Find where the given text appears and provide that cell's center as [X, Y] coordinate. 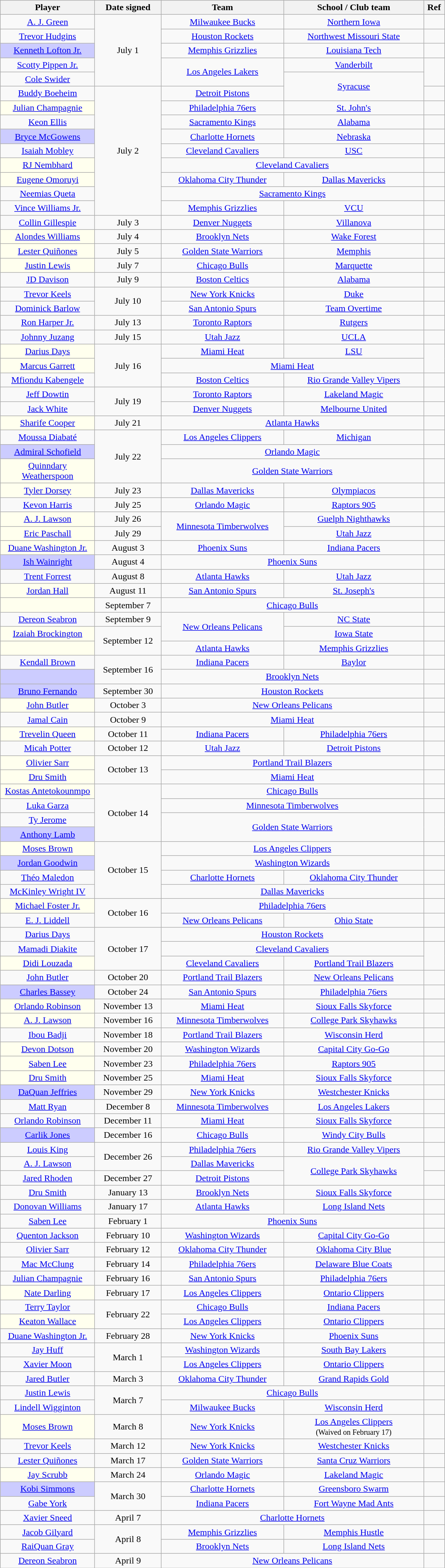
A. J. Green [47, 22]
March 24 [128, 1475]
Mfiondu Kabengele [47, 380]
Melbourne United [354, 408]
Michigan [354, 437]
March 17 [128, 1460]
July 5 [128, 251]
Neemias Queta [47, 194]
Jared Butler [47, 1379]
Carlik Jones [47, 1135]
E. J. Liddell [47, 920]
Alondes Williams [47, 237]
September 7 [128, 605]
August 3 [128, 548]
Ish Wainright [47, 562]
Grand Rapids Gold [354, 1379]
February 17 [128, 1292]
November 13 [128, 1006]
July 21 [128, 423]
Scotty Pippen Jr. [47, 65]
Jeff Dowtin [47, 394]
Sharife Cooper [47, 423]
November 25 [128, 1078]
July 19 [128, 401]
October 12 [128, 748]
Memphis Hustle [354, 1532]
Olympiacos [354, 490]
July 23 [128, 490]
Jordan Hall [47, 591]
Team [222, 8]
Rutgers [354, 323]
Trevor Hudgins [47, 36]
July 4 [128, 237]
Buddy Boeheim [47, 93]
March 7 [128, 1400]
November 23 [128, 1063]
November 29 [128, 1092]
UCLA [354, 337]
January 17 [128, 1207]
October 14 [128, 813]
February 12 [128, 1250]
Collin Gillespie [47, 222]
December 8 [128, 1106]
September 9 [128, 619]
Anthony Lamb [47, 834]
Quinndary Weatherspoon [47, 471]
Mac McClung [47, 1264]
Izaiah Brockington [47, 633]
JD Davison [47, 280]
Jordan Goodwin [47, 863]
Ohio State [354, 920]
July 15 [128, 337]
December 27 [128, 1178]
Ibou Badji [47, 1035]
Donovan Williams [47, 1207]
July 25 [128, 505]
Vanderbilt [354, 65]
Luka Garza [47, 805]
August 8 [128, 576]
July 16 [128, 365]
October 24 [128, 992]
Terry Taylor [47, 1307]
April 9 [128, 1560]
July 1 [128, 50]
November 18 [128, 1035]
August 11 [128, 591]
July 9 [128, 280]
Fort Wayne Mad Ants [354, 1503]
Keon Ellis [47, 122]
Kobi Simmons [47, 1489]
March 1 [128, 1357]
Trevelin Queen [47, 734]
February 14 [128, 1264]
Windy City Bulls [354, 1135]
April 8 [128, 1539]
Delaware Blue Coats [354, 1264]
July 26 [128, 519]
February 28 [128, 1336]
July 3 [128, 222]
Jacob Gilyard [47, 1532]
Keaton Wallace [47, 1321]
Tyler Dorsey [47, 490]
Kostas Antetokounmpo [47, 791]
NC State [354, 619]
Kendall Brown [47, 662]
February 22 [128, 1314]
Lindell Wigginton [47, 1407]
November 16 [128, 1020]
Marcus Garrett [47, 365]
Eugene Omoruyi [47, 180]
Charles Bassey [47, 992]
RaiQuan Gray [47, 1546]
RJ Nembhard [47, 165]
September 12 [128, 641]
October 11 [128, 734]
Michael Foster Jr. [47, 906]
Cole Swider [47, 79]
Ron Harper Jr. [47, 323]
Nate Darling [47, 1292]
Trent Forrest [47, 576]
Didi Louzada [47, 963]
Gabe York [47, 1503]
February 16 [128, 1278]
Team Overtime [354, 308]
Matt Ryan [47, 1106]
USC [354, 151]
St. Joseph's [354, 591]
Devon Dotson [47, 1049]
July 10 [128, 301]
Xavier Moon [47, 1364]
Memphis [354, 251]
Bruno Fernando [47, 691]
August 4 [128, 562]
October 13 [128, 770]
Kenneth Lofton Jr. [47, 50]
Los Angeles Clippers(Waived on February 17) [354, 1426]
March 3 [128, 1379]
February 1 [128, 1221]
Isaiah Mobley [47, 151]
St. John's [354, 108]
March 12 [128, 1446]
January 13 [128, 1192]
School / Club team [354, 8]
Northern Iowa [354, 22]
Jamal Cain [47, 720]
Date signed [128, 8]
Syracuse [354, 86]
Duke [354, 294]
October 20 [128, 977]
Mamadi Diakite [47, 949]
Théo Maledon [47, 877]
Quenton Jackson [47, 1235]
November 20 [128, 1049]
Wake Forest [354, 237]
Jack White [47, 408]
September 16 [128, 670]
Admiral Schofield [47, 452]
February 10 [128, 1235]
October 15 [128, 870]
Micah Potter [47, 748]
Bryce McGowens [47, 136]
July 29 [128, 533]
Iowa State [354, 633]
Xavier Sneed [47, 1518]
Ty Jerome [47, 820]
March 8 [128, 1426]
Northwest Missouri State [354, 36]
VCU [354, 208]
Louis King [47, 1149]
Louisiana Tech [354, 50]
Dominick Barlow [47, 308]
Ref [434, 8]
Guelph Nighthawks [354, 519]
McKinley Wright IV [47, 892]
October 3 [128, 705]
October 16 [128, 913]
Johnny Juzang [47, 337]
Vince Williams Jr. [47, 208]
South Bay Lakers [354, 1350]
Jared Rhoden [47, 1178]
October 9 [128, 720]
Jay Huff [47, 1350]
October 17 [128, 949]
July 13 [128, 323]
April 7 [128, 1518]
DaQuan Jeffries [47, 1092]
Jay Scrubb [47, 1475]
Kevon Harris [47, 505]
Moussa Diabaté [47, 437]
July 22 [128, 457]
Baylor [354, 662]
Marquette [354, 265]
December 11 [128, 1121]
Nebraska [354, 136]
July 2 [128, 151]
September 30 [128, 691]
March 30 [128, 1496]
Santa Cruz Warriors [354, 1460]
Eric Paschall [47, 533]
Greensboro Swarm [354, 1489]
July 7 [128, 265]
Oklahoma City Blue [354, 1250]
Villanova [354, 222]
Player [47, 8]
December 16 [128, 1135]
LSU [354, 351]
December 26 [128, 1157]
